Return [X, Y] of the center of cell containing provided text 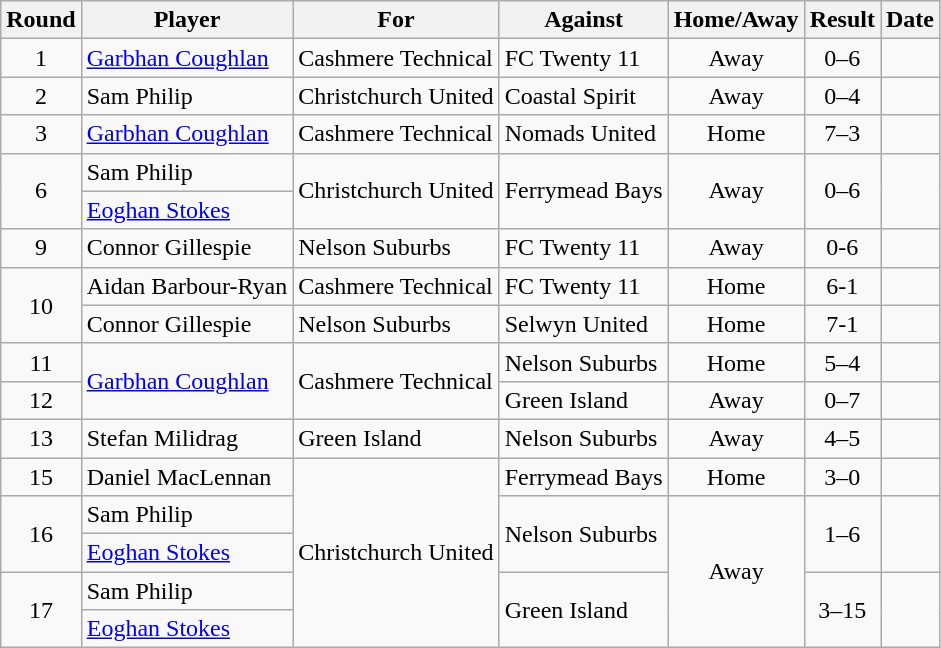
Selwyn United [584, 324]
17 [41, 610]
0-6 [842, 248]
Coastal Spirit [584, 96]
5–4 [842, 362]
Player [187, 20]
Daniel MacLennan [187, 477]
0–4 [842, 96]
Round [41, 20]
1–6 [842, 534]
10 [41, 305]
7–3 [842, 134]
Aidan Barbour-Ryan [187, 286]
16 [41, 534]
Nomads United [584, 134]
Home/Away [736, 20]
6-1 [842, 286]
Result [842, 20]
15 [41, 477]
Date [910, 20]
Stefan Milidrag [187, 438]
For [396, 20]
13 [41, 438]
Against [584, 20]
1 [41, 58]
3–0 [842, 477]
11 [41, 362]
6 [41, 191]
7-1 [842, 324]
12 [41, 400]
3 [41, 134]
4–5 [842, 438]
9 [41, 248]
3–15 [842, 610]
0–7 [842, 400]
2 [41, 96]
